For the text-containing cell, return its midpoint in [x, y] coordinate format. 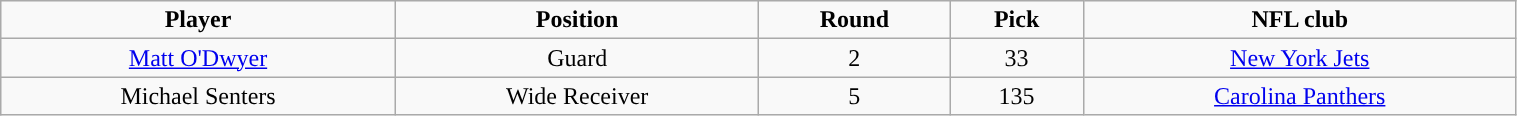
Michael Senters [198, 96]
Matt O'Dwyer [198, 58]
Pick [1017, 20]
Wide Receiver [577, 96]
5 [854, 96]
Position [577, 20]
135 [1017, 96]
NFL club [1300, 20]
Round [854, 20]
2 [854, 58]
33 [1017, 58]
Player [198, 20]
Carolina Panthers [1300, 96]
New York Jets [1300, 58]
Guard [577, 58]
